Pinpoint the cell where the given text exists, returning its [X, Y] midpoint coordinate. 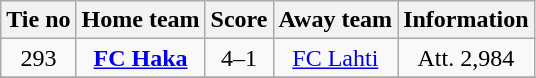
Score [239, 20]
Att. 2,984 [466, 58]
Information [466, 20]
FC Haka [140, 58]
Away team [336, 20]
4–1 [239, 58]
Tie no [38, 20]
293 [38, 58]
Home team [140, 20]
FC Lahti [336, 58]
